Output the (x, y) coordinate of the center of the cell containing the given text.  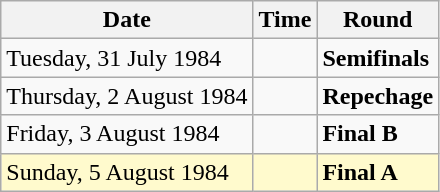
Round (378, 20)
Date (127, 20)
Final B (378, 134)
Friday, 3 August 1984 (127, 134)
Semifinals (378, 58)
Tuesday, 31 July 1984 (127, 58)
Final A (378, 172)
Thursday, 2 August 1984 (127, 96)
Time (285, 20)
Sunday, 5 August 1984 (127, 172)
Repechage (378, 96)
